Determine the [X, Y] coordinate at the center of the cell enclosing the given text.  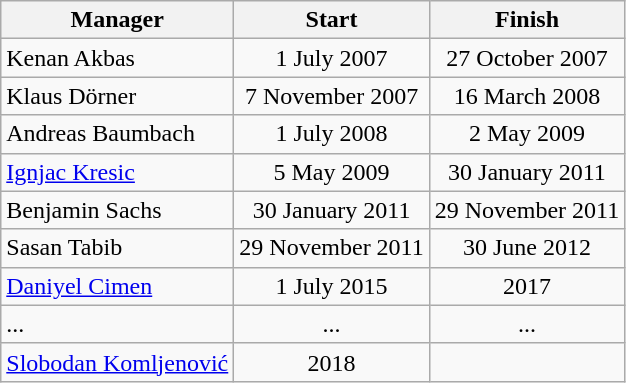
Kenan Akbas [118, 58]
5 May 2009 [332, 172]
Ignjac Kresic [118, 172]
1 July 2008 [332, 134]
Klaus Dörner [118, 96]
1 July 2007 [332, 58]
Manager [118, 20]
Finish [526, 20]
16 March 2008 [526, 96]
2018 [332, 362]
Slobodan Komljenović [118, 362]
7 November 2007 [332, 96]
Andreas Baumbach [118, 134]
27 October 2007 [526, 58]
Start [332, 20]
30 June 2012 [526, 248]
Daniyel Cimen [118, 286]
2017 [526, 286]
1 July 2015 [332, 286]
Sasan Tabib [118, 248]
2 May 2009 [526, 134]
Benjamin Sachs [118, 210]
